Scan for the cell matching the given text and deliver its (X, Y) coordinate at center. 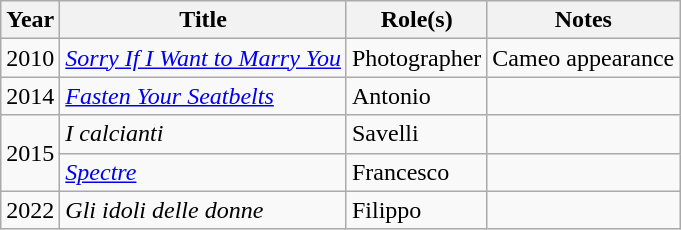
Year (30, 20)
Photographer (416, 58)
Savelli (416, 134)
Role(s) (416, 20)
2014 (30, 96)
Francesco (416, 172)
2022 (30, 210)
Title (204, 20)
Antonio (416, 96)
Spectre (204, 172)
Notes (584, 20)
2015 (30, 153)
Fasten Your Seatbelts (204, 96)
Cameo appearance (584, 58)
Gli idoli delle donne (204, 210)
Filippo (416, 210)
2010 (30, 58)
Sorry If I Want to Marry You (204, 58)
I calcianti (204, 134)
